Locate the cell with the specified text and output its (x, y) center coordinate. 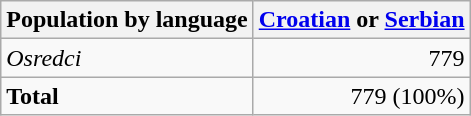
779 (100%) (362, 96)
Population by language (127, 20)
779 (362, 58)
Osredci (127, 58)
Total (127, 96)
Croatian or Serbian (362, 20)
